Capture the cell that displays the provided text and extract its (X, Y) central coordinate. 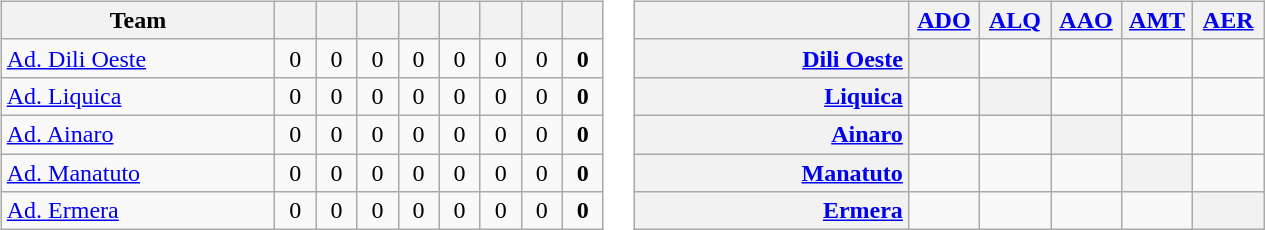
AAO (1086, 20)
ALQ (1014, 20)
Ad. Manatuto (138, 173)
Ad. Ermera (138, 211)
AMT (1158, 20)
Liquica (772, 96)
Manatuto (772, 173)
ADO (944, 20)
Ad. Liquica (138, 96)
Ermera (772, 211)
Ad. Ainaro (138, 134)
Team (138, 20)
Dili Oeste (772, 58)
Ad. Dili Oeste (138, 58)
AER (1228, 20)
Ainaro (772, 134)
